Locate the cell with the specified text and output its [X, Y] center coordinate. 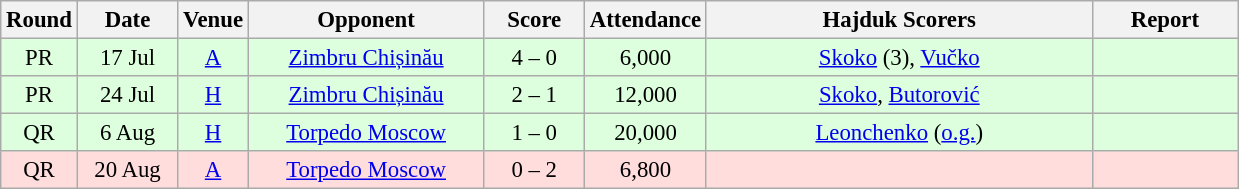
1 – 0 [534, 133]
Date [128, 20]
Round [39, 20]
4 – 0 [534, 58]
0 – 2 [534, 170]
17 Jul [128, 58]
24 Jul [128, 95]
20,000 [646, 133]
Venue [214, 20]
Report [1165, 20]
2 – 1 [534, 95]
6,800 [646, 170]
Leonchenko (o.g.) [899, 133]
6,000 [646, 58]
Attendance [646, 20]
12,000 [646, 95]
Skoko (3), Vučko [899, 58]
6 Aug [128, 133]
Hajduk Scorers [899, 20]
Score [534, 20]
Opponent [366, 20]
20 Aug [128, 170]
Skoko, Butorović [899, 95]
